Search for the cell housing the specified text and yield its [X, Y] center coordinate. 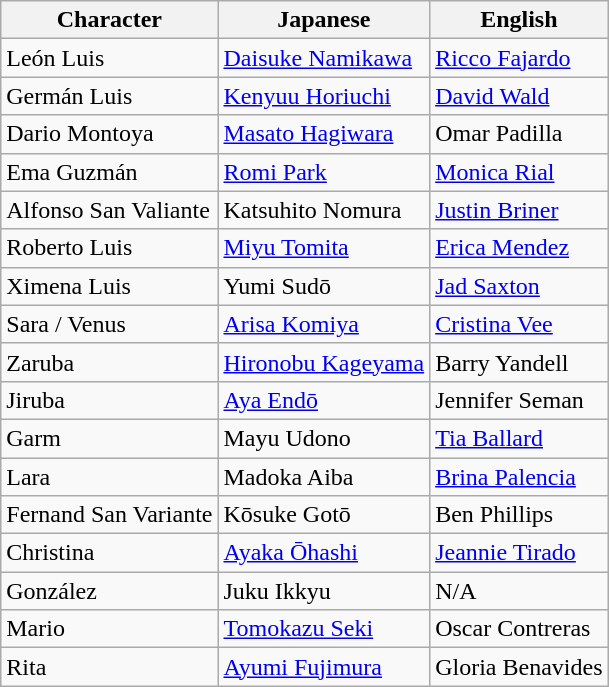
Lara [110, 477]
Kōsuke Gotō [324, 515]
Omar Padilla [519, 134]
Monica Rial [519, 172]
Masato Hagiwara [324, 134]
Ximena Luis [110, 286]
Barry Yandell [519, 362]
González [110, 591]
Katsuhito Nomura [324, 210]
Miyu Tomita [324, 248]
Character [110, 20]
Christina [110, 553]
Romi Park [324, 172]
Fernand San Variante [110, 515]
Mario [110, 629]
Gloria Benavides [519, 667]
Daisuke Namikawa [324, 58]
León Luis [110, 58]
Arisa Komiya [324, 324]
Jad Saxton [519, 286]
Ayumi Fujimura [324, 667]
Ema Guzmán [110, 172]
Mayu Udono [324, 438]
Germán Luis [110, 96]
Roberto Luis [110, 248]
Sara / Venus [110, 324]
Ayaka Ōhashi [324, 553]
Dario Montoya [110, 134]
Brina Palencia [519, 477]
Tia Ballard [519, 438]
Alfonso San Valiante [110, 210]
Hironobu Kageyama [324, 362]
Erica Mendez [519, 248]
N/A [519, 591]
Justin Briner [519, 210]
Zaruba [110, 362]
Kenyuu Horiuchi [324, 96]
Japanese [324, 20]
Ricco Fajardo [519, 58]
Tomokazu Seki [324, 629]
Rita [110, 667]
Jiruba [110, 400]
Yumi Sudō [324, 286]
English [519, 20]
Ben Phillips [519, 515]
Oscar Contreras [519, 629]
Cristina Vee [519, 324]
Madoka Aiba [324, 477]
Aya Endō [324, 400]
Jennifer Seman [519, 400]
Juku Ikkyu [324, 591]
Garm [110, 438]
Jeannie Tirado [519, 553]
David Wald [519, 96]
